Return (x, y) of the center of cell containing provided text 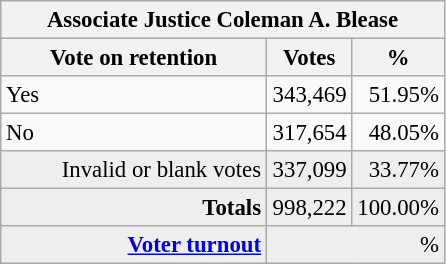
343,469 (309, 95)
100.00% (398, 208)
No (134, 133)
Yes (134, 95)
Voter turnout (134, 245)
998,222 (309, 208)
337,099 (309, 170)
Votes (309, 58)
Vote on retention (134, 58)
33.77% (398, 170)
Associate Justice Coleman A. Blease (222, 20)
48.05% (398, 133)
51.95% (398, 95)
Totals (134, 208)
317,654 (309, 133)
Invalid or blank votes (134, 170)
